Scan for the cell matching the given text and deliver its (X, Y) coordinate at center. 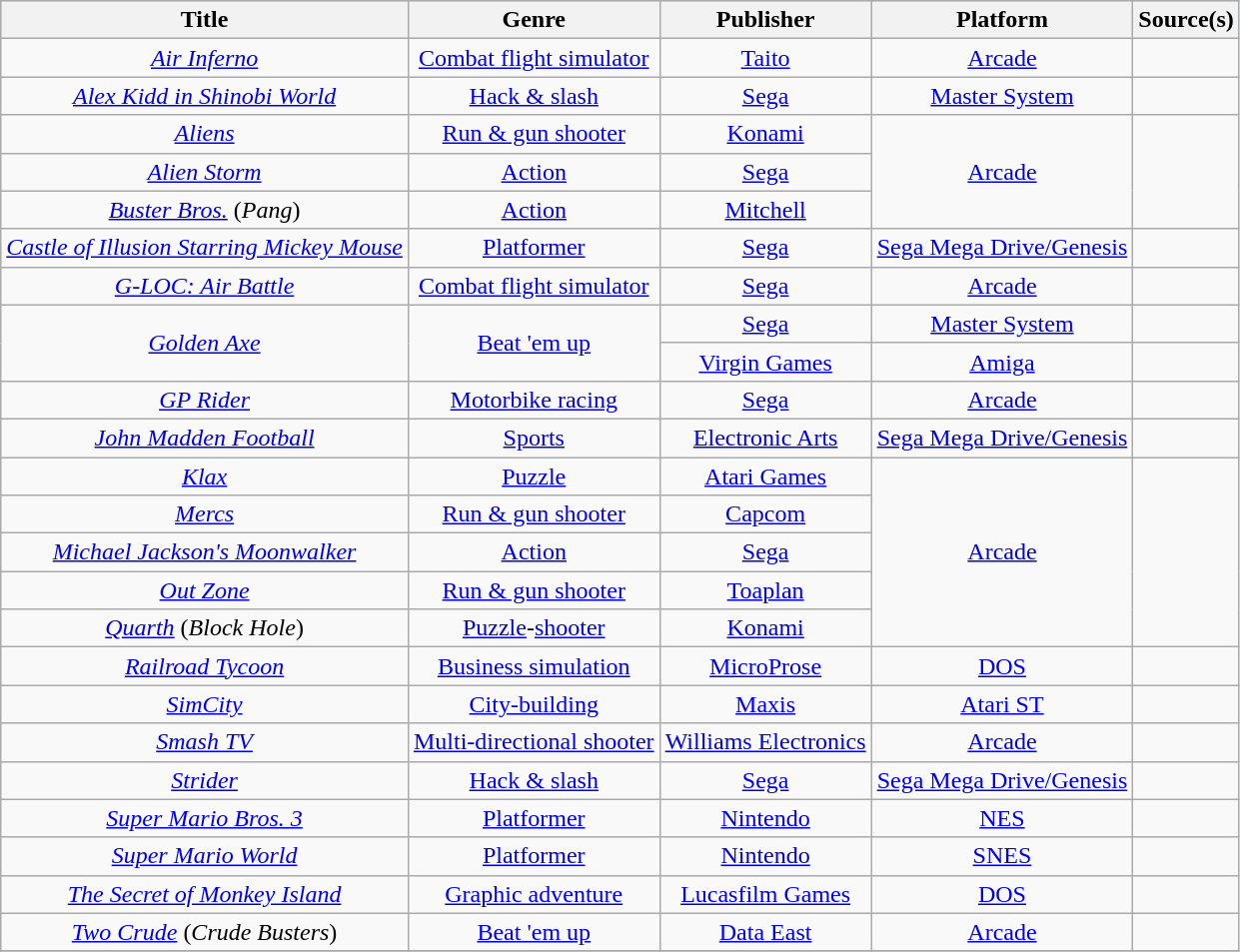
Amiga (1002, 362)
Mercs (205, 514)
Multi-directional shooter (534, 742)
Two Crude (Crude Busters) (205, 932)
Quarth (Block Hole) (205, 628)
Klax (205, 476)
Smash TV (205, 742)
Puzzle (534, 476)
Out Zone (205, 590)
Puzzle-shooter (534, 628)
Graphic adventure (534, 894)
Taito (765, 58)
Data East (765, 932)
Golden Axe (205, 343)
Platform (1002, 20)
City-building (534, 704)
Title (205, 20)
Michael Jackson's Moonwalker (205, 552)
Alex Kidd in Shinobi World (205, 96)
Publisher (765, 20)
Maxis (765, 704)
G-LOC: Air Battle (205, 286)
Williams Electronics (765, 742)
Genre (534, 20)
John Madden Football (205, 438)
Atari Games (765, 476)
Railroad Tycoon (205, 666)
The Secret of Monkey Island (205, 894)
Electronic Arts (765, 438)
Castle of Illusion Starring Mickey Mouse (205, 248)
Sports (534, 438)
Atari ST (1002, 704)
Aliens (205, 134)
Air Inferno (205, 58)
SimCity (205, 704)
Strider (205, 780)
Buster Bros. (Pang) (205, 210)
Toaplan (765, 590)
Source(s) (1187, 20)
MicroProse (765, 666)
Business simulation (534, 666)
Super Mario Bros. 3 (205, 818)
Super Mario World (205, 856)
Lucasfilm Games (765, 894)
Alien Storm (205, 172)
Capcom (765, 514)
NES (1002, 818)
Motorbike racing (534, 400)
SNES (1002, 856)
Mitchell (765, 210)
Virgin Games (765, 362)
GP Rider (205, 400)
